Search for the cell housing the specified text and yield its (x, y) center coordinate. 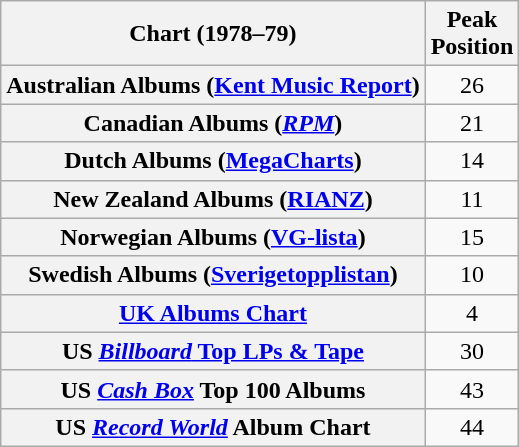
10 (472, 275)
Swedish Albums (Sverigetopplistan) (213, 275)
Norwegian Albums (VG-lista) (213, 237)
21 (472, 123)
US Cash Box Top 100 Albums (213, 389)
US Billboard Top LPs & Tape (213, 351)
43 (472, 389)
15 (472, 237)
11 (472, 199)
Chart (1978–79) (213, 34)
4 (472, 313)
Canadian Albums (RPM) (213, 123)
PeakPosition (472, 34)
New Zealand Albums (RIANZ) (213, 199)
Australian Albums (Kent Music Report) (213, 85)
US Record World Album Chart (213, 427)
Dutch Albums (MegaCharts) (213, 161)
UK Albums Chart (213, 313)
14 (472, 161)
44 (472, 427)
26 (472, 85)
30 (472, 351)
